Determine the [x, y] coordinate at the center of the cell enclosing the given text.  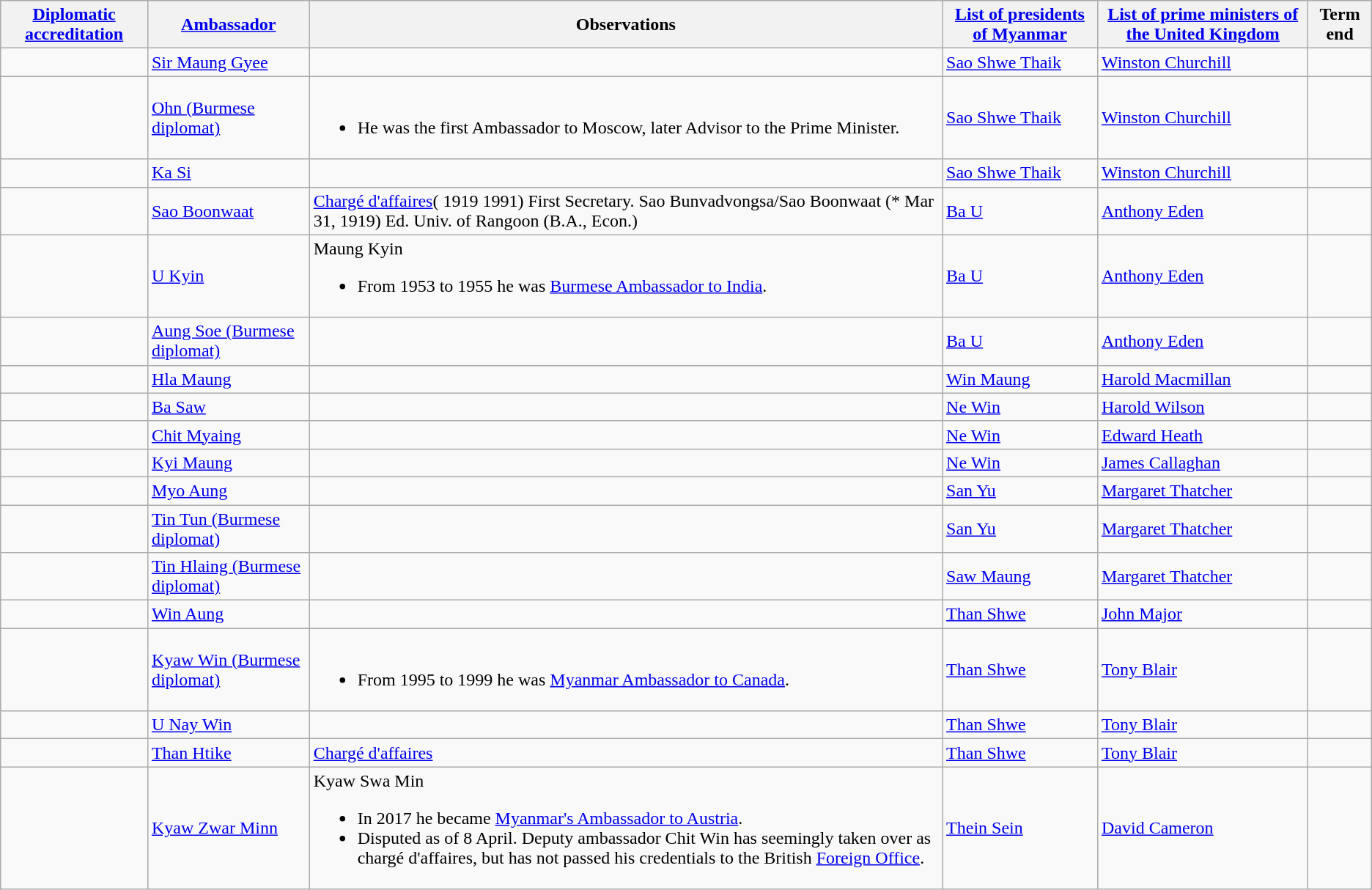
Observations [626, 25]
Chargé d'affaires [626, 753]
Myo Aung [229, 490]
He was the first Ambassador to Moscow, later Advisor to the Prime Minister. [626, 117]
Saw Maung [1020, 576]
Ohn (Burmese diplomat) [229, 117]
Win Aung [229, 614]
Maung KyinFrom 1953 to 1955 he was Burmese Ambassador to India. [626, 276]
From 1995 to 1999 he was Myanmar Ambassador to Canada. [626, 670]
Ambassador [229, 25]
James Callaghan [1202, 463]
Hla Maung [229, 379]
Than Htike [229, 753]
Diplomatic accreditation [75, 25]
Kyaw Zwar Minn [229, 828]
Sir Maung Gyee [229, 62]
Ka Si [229, 173]
Ba Saw [229, 407]
U Kyin [229, 276]
Kyaw Win (Burmese diplomat) [229, 670]
Harold Macmillan [1202, 379]
John Major [1202, 614]
U Nay Win [229, 725]
David Cameron [1202, 828]
Kyi Maung [229, 463]
List of prime ministers of the United Kingdom [1202, 25]
Tin Hlaing (Burmese diplomat) [229, 576]
Term end [1340, 25]
List of presidents of Myanmar [1020, 25]
Thein Sein [1020, 828]
Aung Soe (Burmese diplomat) [229, 342]
Harold Wilson [1202, 407]
Sao Boonwaat [229, 211]
Win Maung [1020, 379]
Edward Heath [1202, 435]
Chargé d'affaires( 1919 1991) First Secretary. Sao Bunvadvongsa/Sao Boonwaat (* Mar 31, 1919) Ed. Univ. of Rangoon (B.A., Econ.) [626, 211]
Tin Tun (Burmese diplomat) [229, 528]
Chit Myaing [229, 435]
